Return (x, y) of the center of cell containing provided text 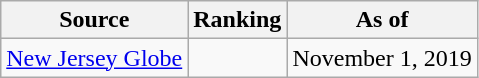
November 1, 2019 (382, 58)
As of (382, 20)
Ranking (238, 20)
Source (94, 20)
New Jersey Globe (94, 58)
